Provide the (X, Y) coordinate of the cell's center where the given text is located.  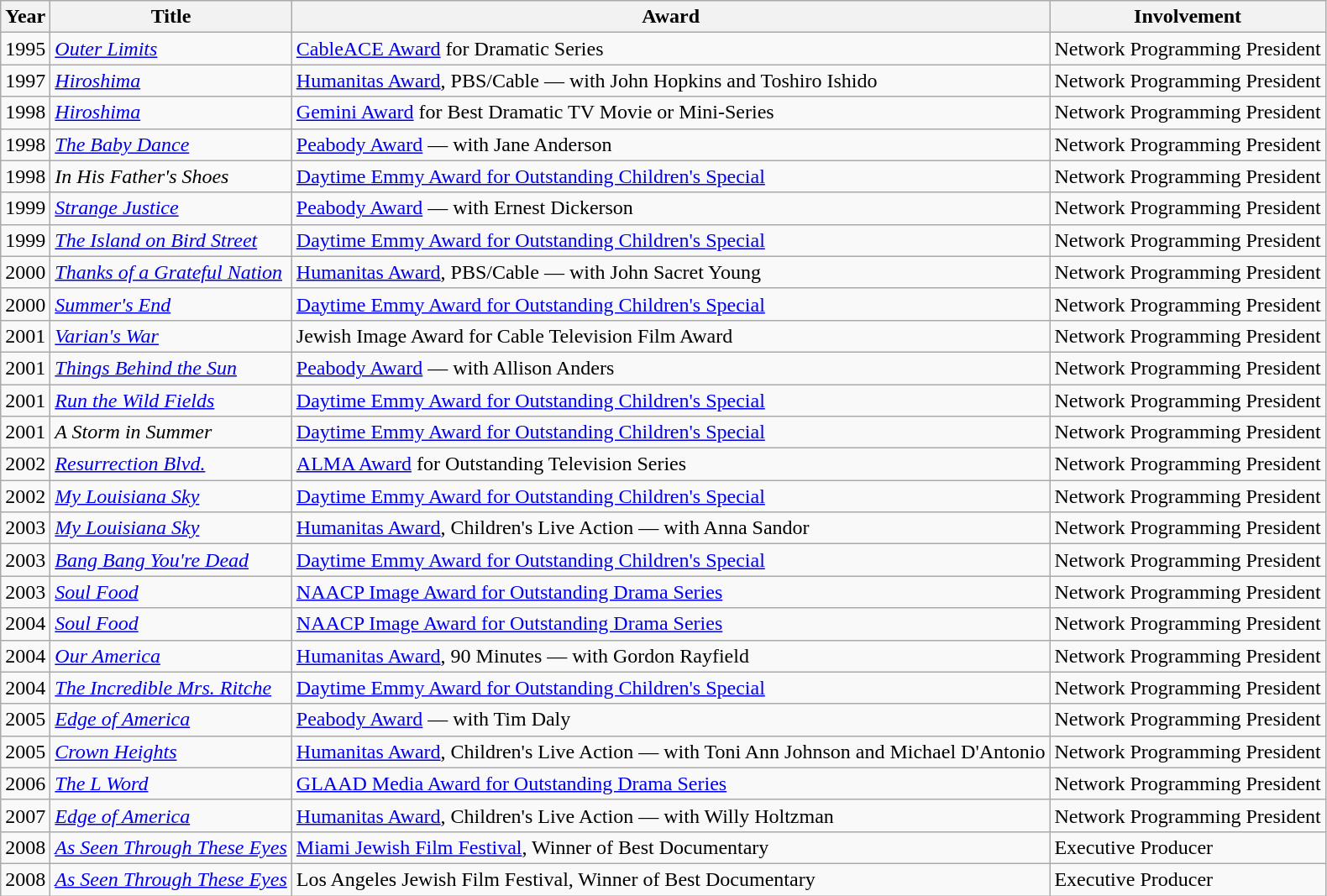
Involvement (1188, 17)
Title (171, 17)
The L Word (171, 783)
In His Father's Shoes (171, 176)
1995 (25, 49)
Miami Jewish Film Festival, Winner of Best Documentary (670, 847)
Gemini Award for Best Dramatic TV Movie or Mini-Series (670, 113)
Peabody Award — with Allison Anders (670, 368)
The Island on Bird Street (171, 240)
A Storm in Summer (171, 432)
Strange Justice (171, 208)
Peabody Award — with Ernest Dickerson (670, 208)
CableACE Award for Dramatic Series (670, 49)
Year (25, 17)
Humanitas Award, 90 Minutes — with Gordon Rayfield (670, 656)
Thanks of a Grateful Nation (171, 272)
GLAAD Media Award for Outstanding Drama Series (670, 783)
Our America (171, 656)
Resurrection Blvd. (171, 464)
The Incredible Mrs. Ritche (171, 688)
Los Angeles Jewish Film Festival, Winner of Best Documentary (670, 879)
Humanitas Award, PBS/Cable — with John Hopkins and Toshiro Ishido (670, 81)
2006 (25, 783)
Outer Limits (171, 49)
Peabody Award — with Jane Anderson (670, 144)
Run the Wild Fields (171, 401)
Summer's End (171, 304)
Humanitas Award, PBS/Cable — with John Sacret Young (670, 272)
ALMA Award for Outstanding Television Series (670, 464)
Bang Bang You're Dead (171, 560)
Crown Heights (171, 752)
Humanitas Award, Children's Live Action — with Willy Holtzman (670, 815)
Jewish Image Award for Cable Television Film Award (670, 336)
Humanitas Award, Children's Live Action — with Toni Ann Johnson and Michael D'Antonio (670, 752)
1997 (25, 81)
Things Behind the Sun (171, 368)
Humanitas Award, Children's Live Action — with Anna Sandor (670, 528)
The Baby Dance (171, 144)
Award (670, 17)
2007 (25, 815)
Varian's War (171, 336)
Peabody Award — with Tim Daly (670, 720)
